Extract the (X, Y) coordinate from the center of the cell holding the provided text.  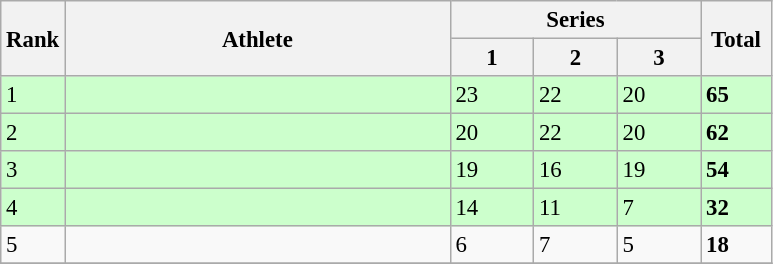
65 (736, 95)
54 (736, 170)
11 (576, 208)
23 (492, 95)
Athlete (258, 38)
4 (33, 208)
32 (736, 208)
Series (576, 20)
62 (736, 133)
Total (736, 38)
14 (492, 208)
18 (736, 245)
Rank (33, 38)
16 (576, 170)
6 (492, 245)
